Return (x, y) of the center of cell containing provided text 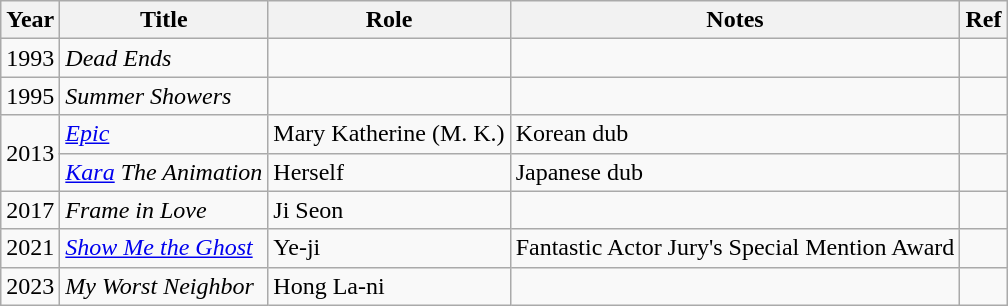
Epic (164, 134)
My Worst Neighbor (164, 286)
Year (30, 20)
Mary Katherine (M. K.) (389, 134)
2017 (30, 210)
2023 (30, 286)
Hong La-ni (389, 286)
Frame in Love (164, 210)
Ye-ji (389, 248)
Kara The Animation (164, 172)
Dead Ends (164, 58)
Fantastic Actor Jury's Special Mention Award (735, 248)
Japanese dub (735, 172)
1993 (30, 58)
Summer Showers (164, 96)
Korean dub (735, 134)
Role (389, 20)
Herself (389, 172)
2013 (30, 153)
Title (164, 20)
2021 (30, 248)
Ref (984, 20)
1995 (30, 96)
Notes (735, 20)
Show Me the Ghost (164, 248)
Ji Seon (389, 210)
